Locate the cell with the specified text and output its [X, Y] center coordinate. 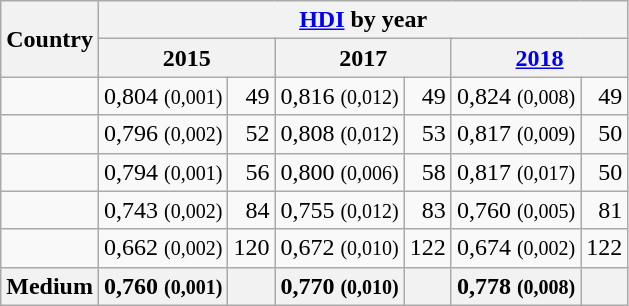
58 [428, 172]
2018 [539, 58]
0,755 (0,012) [340, 210]
0,778 (0,008) [516, 286]
0,760 (0,005) [516, 210]
84 [252, 210]
2017 [363, 58]
0,817 (0,017) [516, 172]
0,794 (0,001) [162, 172]
0,672 (0,010) [340, 248]
Country [50, 39]
81 [604, 210]
0,760 (0,001) [162, 286]
0,817 (0,009) [516, 134]
0,770 (0,010) [340, 286]
0,824 (0,008) [516, 96]
0,674 (0,002) [516, 248]
0,808 (0,012) [340, 134]
83 [428, 210]
0,800 (0,006) [340, 172]
0,804 (0,001) [162, 96]
56 [252, 172]
53 [428, 134]
HDI by year [362, 20]
0,662 (0,002) [162, 248]
120 [252, 248]
Medium [50, 286]
0,816 (0,012) [340, 96]
52 [252, 134]
2015 [186, 58]
0,743 (0,002) [162, 210]
0,796 (0,002) [162, 134]
